For the text-containing cell, return its midpoint in [X, Y] coordinate format. 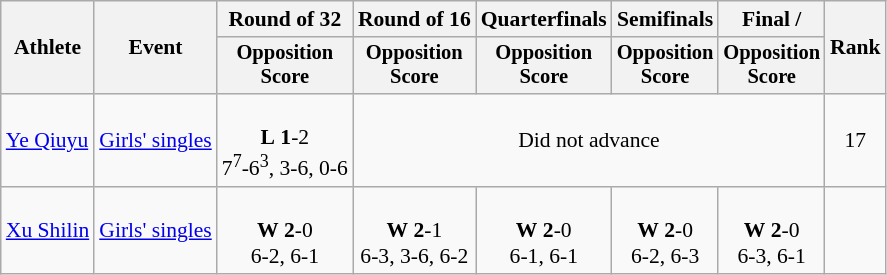
W 2-0 6-2, 6-1 [285, 230]
W 2-0 6-2, 6-3 [666, 230]
Semifinals [666, 19]
17 [856, 140]
Rank [856, 48]
Xu Shilin [48, 230]
Final / [772, 19]
W 2-0 6-1, 6-1 [544, 230]
Event [156, 48]
Round of 32 [285, 19]
Athlete [48, 48]
Ye Qiuyu [48, 140]
W 2-0 6-3, 6-1 [772, 230]
Round of 16 [414, 19]
W 2-1 6-3, 3-6, 6-2 [414, 230]
Quarterfinals [544, 19]
Did not advance [589, 140]
L 1-2 77-63, 3-6, 0-6 [285, 140]
